Search for the cell housing the specified text and yield its (X, Y) center coordinate. 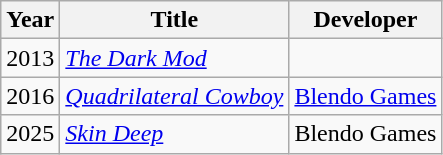
2013 (30, 58)
2016 (30, 96)
The Dark Mod (174, 58)
2025 (30, 134)
Quadrilateral Cowboy (174, 96)
Developer (366, 20)
Skin Deep (174, 134)
Title (174, 20)
Year (30, 20)
